Return (x, y) of the center of cell containing provided text 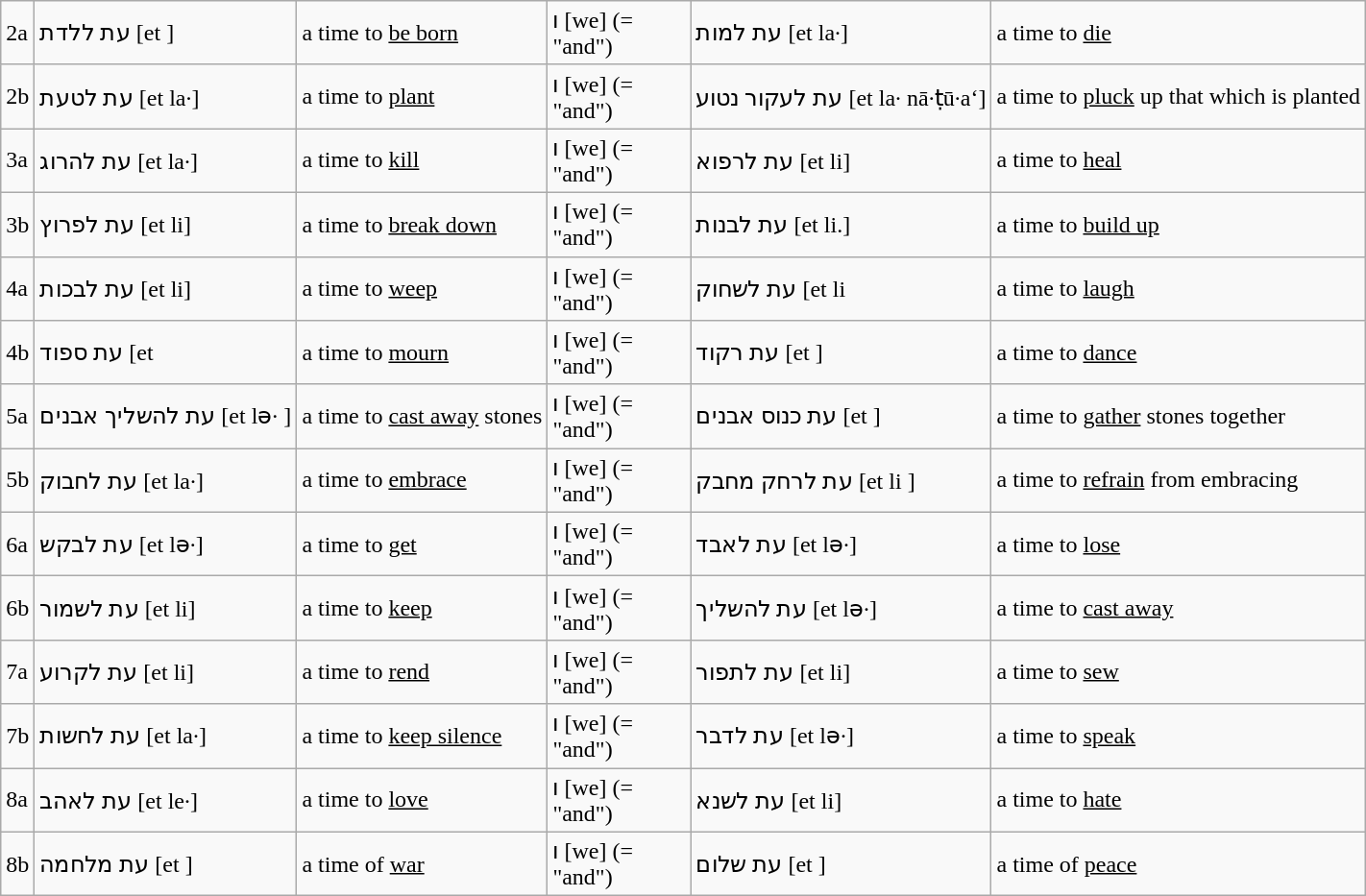
a time to keep (423, 609)
עת לחשות [et la·] (165, 736)
2b (17, 96)
עת ללדת [et ] (165, 33)
a time of war (423, 864)
עת כנוס אבנים [et ] (842, 417)
עת מלחמה [et ] (165, 864)
6b (17, 609)
3a (17, 161)
a time to speak (1179, 736)
a time to keep silence (423, 736)
5b (17, 480)
עת להשליך [et lə·] (842, 609)
עת להשליך אבנים [et lə· ] (165, 417)
עת למות [et la·] (842, 33)
a time to gather stones together (1179, 417)
a time to heal (1179, 161)
4a (17, 288)
עת לרחק מחבק [et li ] (842, 480)
a time to mourn (423, 353)
7a (17, 672)
עת לעקור נטוע [et la· nā·ṭū·a‘] (842, 96)
עת שלום [et ] (842, 864)
a time to die (1179, 33)
5a (17, 417)
עת לאהב [et le·] (165, 801)
8b (17, 864)
3b (17, 225)
עת לטעת [et la·] (165, 96)
a time to plant (423, 96)
עת לקרוע [et li] (165, 672)
עת רקוד [et ] (842, 353)
a time to lose (1179, 544)
a time to pluck up that which is planted (1179, 96)
עת לשחוק [et li (842, 288)
a time to love (423, 801)
a time to build up (1179, 225)
עת להרוג [et la·] (165, 161)
עת לשמור [et li] (165, 609)
a time to dance (1179, 353)
עת לפרוץ [et li] (165, 225)
עת לבנות [et li.] (842, 225)
עת לתפור [et li] (842, 672)
a time to weep (423, 288)
a time to hate (1179, 801)
עת לאבד [et lə·] (842, 544)
a time to cast away (1179, 609)
a time of peace (1179, 864)
a time to laugh (1179, 288)
4b (17, 353)
2a (17, 33)
a time to rend (423, 672)
עת לבקש [et lə·] (165, 544)
a time to refrain from embracing (1179, 480)
a time to cast away stones (423, 417)
עת ספוד [et (165, 353)
עת לחבוק [et la·] (165, 480)
a time to break down (423, 225)
עת לשנא [et li] (842, 801)
a time to embrace (423, 480)
עת לרפוא [et li] (842, 161)
7b (17, 736)
6a (17, 544)
8a (17, 801)
עת לדבר [et lə·] (842, 736)
a time to kill (423, 161)
a time to get (423, 544)
a time to be born (423, 33)
עת לבכות [et li] (165, 288)
a time to sew (1179, 672)
